Provide the (x, y) coordinate of the cell's center where the given text is located.  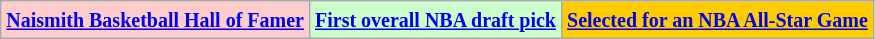
First overall NBA draft pick (435, 20)
Naismith Basketball Hall of Famer (156, 20)
Selected for an NBA All-Star Game (718, 20)
